Output the [X, Y] coordinate of the center of the cell containing the given text.  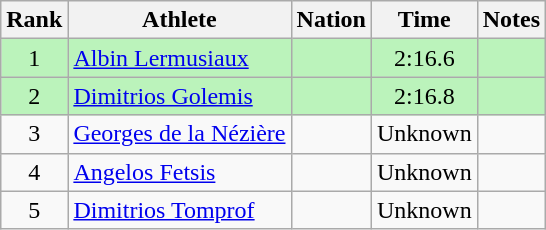
3 [34, 134]
4 [34, 172]
2 [34, 96]
Athlete [180, 20]
Dimitrios Tomprof [180, 210]
Albin Lermusiaux [180, 58]
Time [424, 20]
Dimitrios Golemis [180, 96]
Angelos Fetsis [180, 172]
Notes [511, 20]
Rank [34, 20]
Nation [331, 20]
Georges de la Nézière [180, 134]
1 [34, 58]
2:16.8 [424, 96]
5 [34, 210]
2:16.6 [424, 58]
